Output the [X, Y] coordinate of the center of the cell containing the given text.  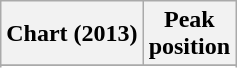
Chart (2013) [72, 34]
Peakposition [189, 34]
